Identify which cell holds the provided text, then report its [x, y] central coordinate. 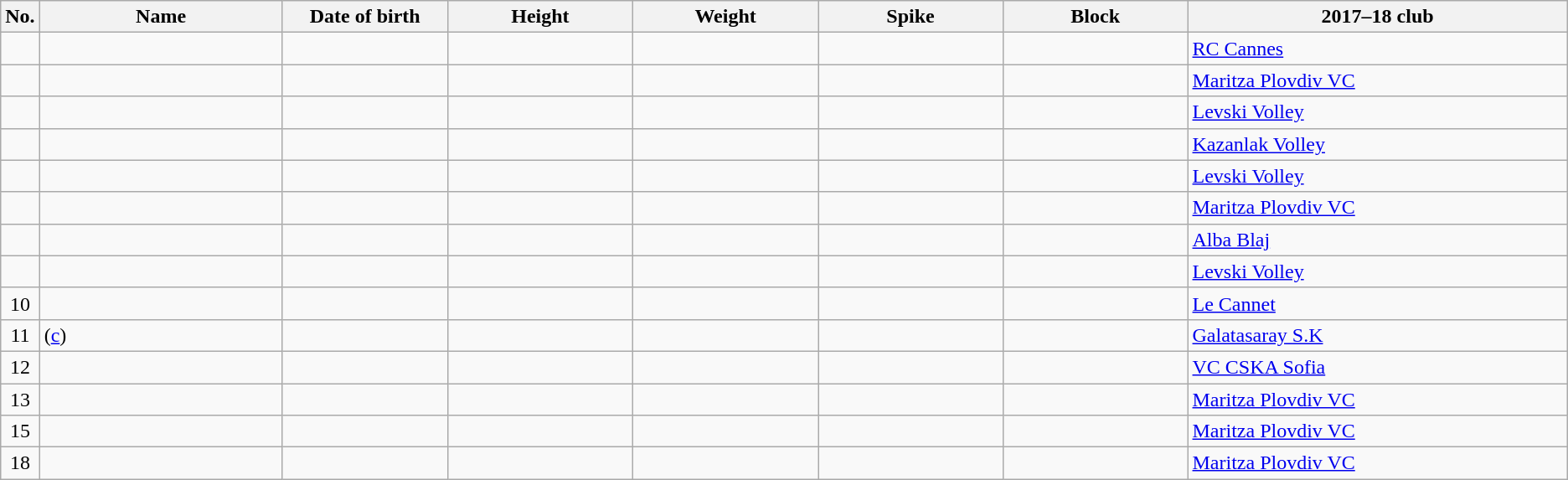
2017–18 club [1377, 17]
Le Cannet [1377, 303]
Spike [911, 17]
Weight [725, 17]
Galatasaray S.K [1377, 335]
Height [539, 17]
No. [20, 17]
Block [1096, 17]
13 [20, 400]
Name [161, 17]
RC Cannes [1377, 49]
18 [20, 463]
VC CSKA Sofia [1377, 367]
Kazanlak Volley [1377, 144]
11 [20, 335]
(c) [161, 335]
Date of birth [365, 17]
10 [20, 303]
12 [20, 367]
15 [20, 431]
Alba Blaj [1377, 240]
